From the cell containing the given text, extract its center point as [x, y] coordinate. 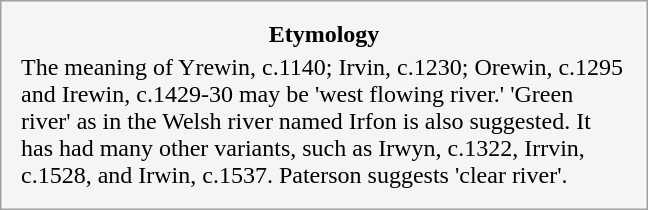
Etymology [324, 35]
